Pinpoint the cell where the given text exists, returning its (X, Y) midpoint coordinate. 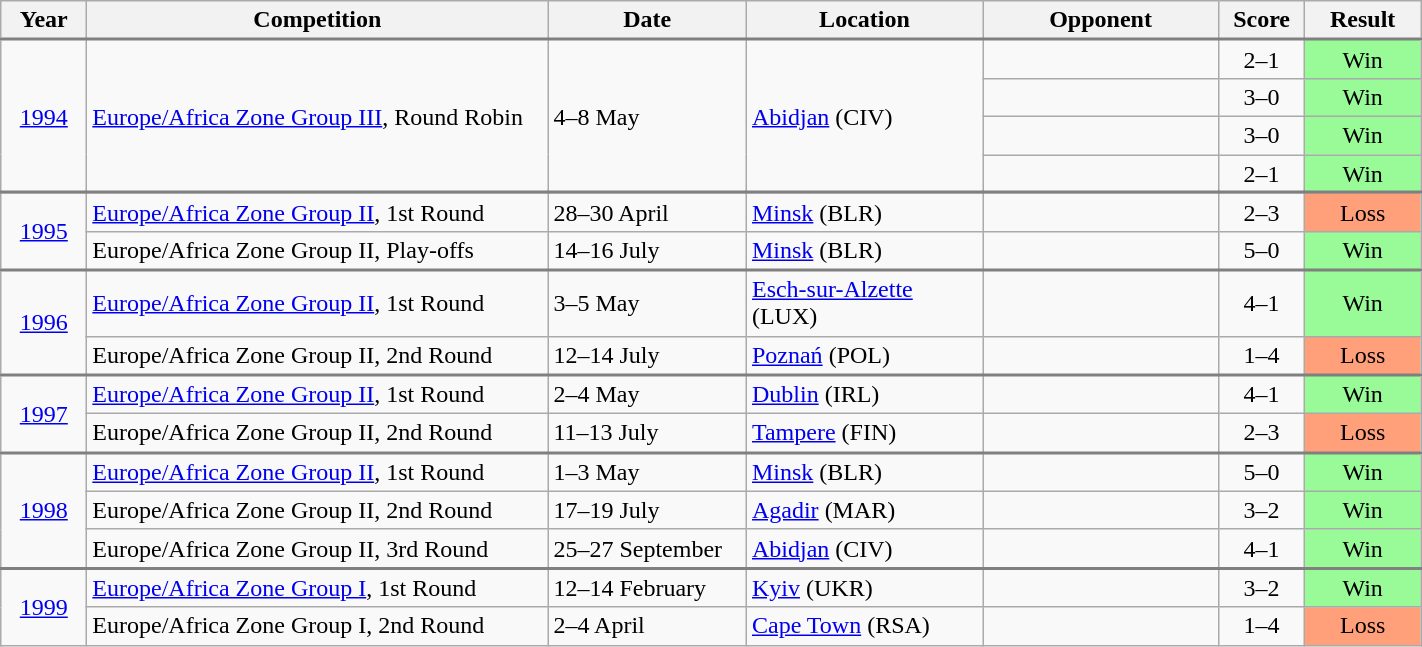
2–4 April (648, 626)
Competition (318, 20)
1994 (44, 116)
1998 (44, 510)
Poznań (POL) (864, 356)
Location (864, 20)
14–16 July (648, 250)
Year (44, 20)
Tampere (FIN) (864, 434)
17–19 July (648, 510)
Opponent (1100, 20)
Agadir (MAR) (864, 510)
Dublin (IRL) (864, 394)
Europe/Africa Zone Group II, Play-offs (318, 250)
Esch-sur-Alzette (LUX) (864, 303)
1995 (44, 232)
1997 (44, 414)
Kyiv (UKR) (864, 588)
4–8 May (648, 116)
Result (1363, 20)
Europe/Africa Zone Group III, Round Robin (318, 116)
25–27 September (648, 548)
28–30 April (648, 212)
Europe/Africa Zone Group I, 1st Round (318, 588)
1996 (44, 322)
2–4 May (648, 394)
12–14 July (648, 356)
1999 (44, 606)
Cape Town (RSA) (864, 626)
Europe/Africa Zone Group I, 2nd Round (318, 626)
12–14 February (648, 588)
Europe/Africa Zone Group II, 3rd Round (318, 548)
Score (1262, 20)
Date (648, 20)
11–13 July (648, 434)
3–5 May (648, 303)
1–3 May (648, 472)
